Return (x, y) of the center of cell containing provided text 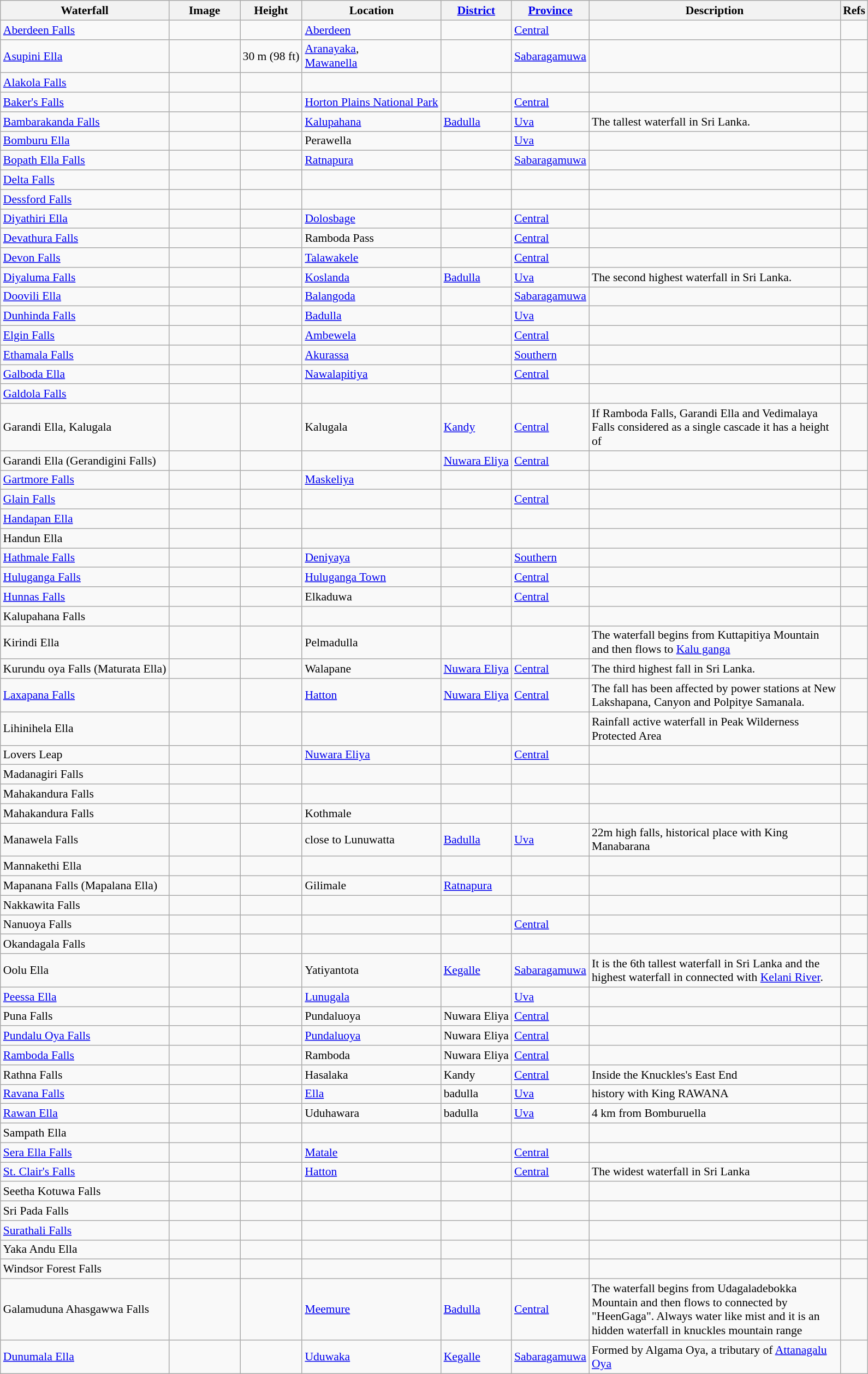
Talawakele (371, 258)
Maskeliya (371, 480)
Sri Pada Falls (85, 1211)
Bopath Ella Falls (85, 160)
Huluganga Town (371, 578)
Hathmale Falls (85, 558)
22m high falls, historical place with King Manabarana (715, 840)
Kalupahana Falls (85, 616)
Dunumala Ella (85, 1357)
Horton Plains National Park (371, 102)
Ambewela (371, 336)
Nawalapitiya (371, 374)
Laxapana Falls (85, 695)
The waterfall begins from Kuttapitiya Mountain and then flows to Kalu ganga (715, 642)
Uduwaka (371, 1357)
Mannakethi Ella (85, 866)
St. Clair's Falls (85, 1172)
Elgin Falls (85, 336)
Meemure (371, 1310)
Gilimale (371, 886)
Sera Ella Falls (85, 1152)
close to Lunuwatta (371, 840)
Rainfall active waterfall in Peak Wilderness Protected Area (715, 728)
Kothmale (371, 813)
Baker's Falls (85, 102)
Peessa Ella (85, 997)
Dessford Falls (85, 199)
Aberdeen Falls (85, 30)
Huluganga Falls (85, 578)
The third highest fall in Sri Lanka. (715, 669)
Perawella (371, 141)
Ramboda (371, 1055)
Aranayaka, Mawanella (371, 56)
Diyaluma Falls (85, 277)
Formed by Algama Oya, a tributary of Attanagalu Oya (715, 1357)
Deniyaya (371, 558)
Windsor Forest Falls (85, 1269)
Kurundu oya Falls (Maturata Ella) (85, 669)
Delta Falls (85, 180)
Province (550, 10)
Ella (371, 1094)
Uduhawara (371, 1114)
Devon Falls (85, 258)
Nanuoya Falls (85, 925)
Height (271, 10)
Ethamala Falls (85, 355)
Kalupahana (371, 122)
Rathna Falls (85, 1075)
Yatiyantota (371, 971)
Asupini Ella (85, 56)
The widest waterfall in Sri Lanka (715, 1172)
Dolosbage (371, 219)
Location (371, 10)
Dunhinda Falls (85, 316)
Mapanana Falls (Mapalana Ella) (85, 886)
Sampath Ella (85, 1133)
Doovili Ella (85, 296)
Puna Falls (85, 1016)
Lovers Leap (85, 755)
Walapane (371, 669)
Aberdeen (371, 30)
Diyathiri Ella (85, 219)
4 km from Bomburuella (715, 1114)
Okandagala Falls (85, 944)
Description (715, 10)
Kirindi Ella (85, 642)
Seetha Kotuwa Falls (85, 1192)
Elkaduwa (371, 597)
Devathura Falls (85, 239)
Galamuduna Ahasgawwa Falls (85, 1310)
Handun Ella (85, 538)
Galdola Falls (85, 394)
Hunnas Falls (85, 597)
If Ramboda Falls, Garandi Ella and Vedimalaya Falls considered as a single cascade it has a height of (715, 427)
District (476, 10)
Pelmadulla (371, 642)
Akurassa (371, 355)
Bambarakanda Falls (85, 122)
Rawan Ella (85, 1114)
Oolu Ella (85, 971)
Inside the Knuckles's East End (715, 1075)
Madanagiri Falls (85, 775)
Yaka Andu Ella (85, 1250)
Manawela Falls (85, 840)
Lunugala (371, 997)
Nakkawita Falls (85, 905)
Gartmore Falls (85, 480)
Waterfall (85, 10)
Ravana Falls (85, 1094)
Galboda Ella (85, 374)
The fall has been affected by power stations at New Lakshapana, Canyon and Polpitye Samanala. (715, 695)
Matale (371, 1152)
Kalugala (371, 427)
Ramboda Falls (85, 1055)
Refs (854, 10)
Bomburu Ella (85, 141)
30 m (98 ft) (271, 56)
Hasalaka (371, 1075)
It is the 6th tallest waterfall in Sri Lanka and the highest waterfall in connected with Kelani River. (715, 971)
Balangoda (371, 296)
Ramboda Pass (371, 239)
Image (204, 10)
history with King RAWANA (715, 1094)
The second highest waterfall in Sri Lanka. (715, 277)
Surathali Falls (85, 1230)
The tallest waterfall in Sri Lanka. (715, 122)
Handapan Ella (85, 519)
Pundalu Oya Falls (85, 1036)
Koslanda (371, 277)
Alakola Falls (85, 83)
Glain Falls (85, 499)
Garandi Ella (Gerandigini Falls) (85, 461)
Lihinihela Ella (85, 728)
Garandi Ella, Kalugala (85, 427)
